From the cell containing the given text, extract its center point as (x, y) coordinate. 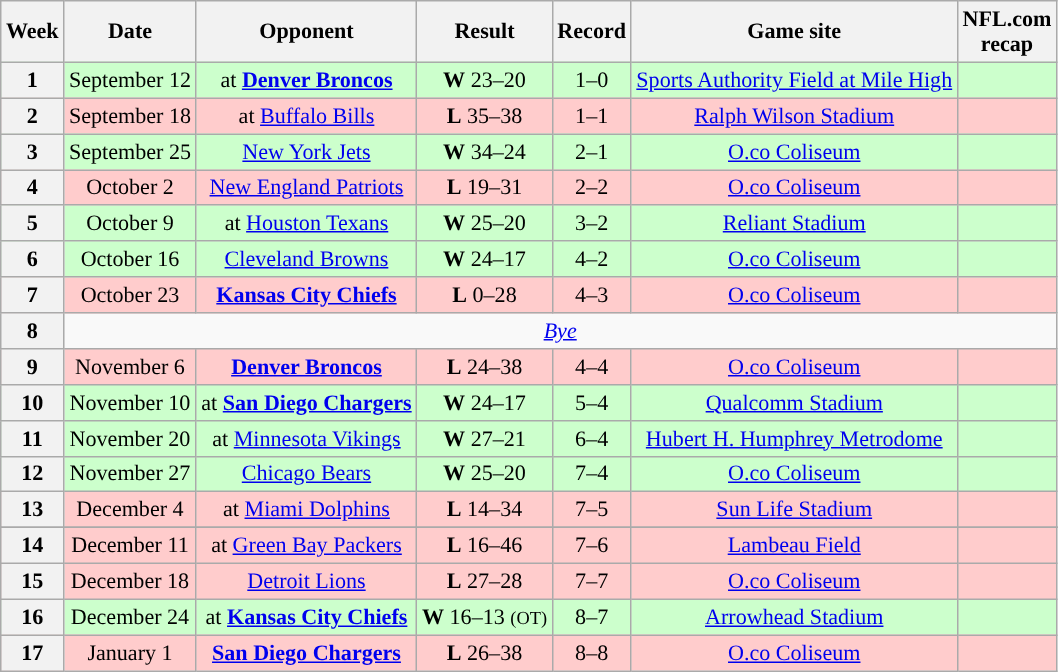
15 (32, 581)
L 27–28 (484, 581)
New England Patriots (306, 187)
December 4 (130, 510)
at Denver Broncos (306, 80)
L 24–38 (484, 366)
7–6 (592, 545)
7–5 (592, 510)
Sun Life Stadium (794, 510)
Record (592, 30)
San Diego Chargers (306, 653)
October 9 (130, 223)
6–4 (592, 438)
5–4 (592, 402)
at Houston Texans (306, 223)
September 18 (130, 116)
Week (32, 30)
7–4 (592, 474)
November 27 (130, 474)
10 (32, 402)
January 1 (130, 653)
W 27–21 (484, 438)
at Minnesota Vikings (306, 438)
Game site (794, 30)
Lambeau Field (794, 545)
8–8 (592, 653)
at Green Bay Packers (306, 545)
Kansas City Chiefs (306, 295)
Hubert H. Humphrey Metrodome (794, 438)
October 23 (130, 295)
Opponent (306, 30)
L 0–28 (484, 295)
9 (32, 366)
at San Diego Chargers (306, 402)
December 24 (130, 617)
4–4 (592, 366)
Date (130, 30)
4–3 (592, 295)
12 (32, 474)
Arrowhead Stadium (794, 617)
Reliant Stadium (794, 223)
December 18 (130, 581)
1–0 (592, 80)
2–1 (592, 151)
L 19–31 (484, 187)
Denver Broncos (306, 366)
6 (32, 259)
5 (32, 223)
7–7 (592, 581)
1 (32, 80)
Detroit Lions (306, 581)
September 25 (130, 151)
NFL.comrecap (1006, 30)
at Kansas City Chiefs (306, 617)
2–2 (592, 187)
8 (32, 330)
New York Jets (306, 151)
16 (32, 617)
November 20 (130, 438)
Bye (560, 330)
November 6 (130, 366)
3 (32, 151)
Chicago Bears (306, 474)
September 12 (130, 80)
L 16–46 (484, 545)
2 (32, 116)
Qualcomm Stadium (794, 402)
11 (32, 438)
W 34–24 (484, 151)
W 16–13 (OT) (484, 617)
4–2 (592, 259)
3–2 (592, 223)
Sports Authority Field at Mile High (794, 80)
October 2 (130, 187)
L 26–38 (484, 653)
W 23–20 (484, 80)
December 11 (130, 545)
Result (484, 30)
1–1 (592, 116)
14 (32, 545)
at Miami Dolphins (306, 510)
Cleveland Browns (306, 259)
L 35–38 (484, 116)
4 (32, 187)
7 (32, 295)
8–7 (592, 617)
November 10 (130, 402)
October 16 (130, 259)
13 (32, 510)
Ralph Wilson Stadium (794, 116)
at Buffalo Bills (306, 116)
17 (32, 653)
L 14–34 (484, 510)
